For the text-containing cell, return its midpoint in (x, y) coordinate format. 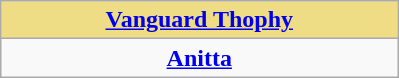
Vanguard Thophy (200, 20)
Anitta (200, 58)
